Provide the (X, Y) coordinate of the cell's center where the given text is located.  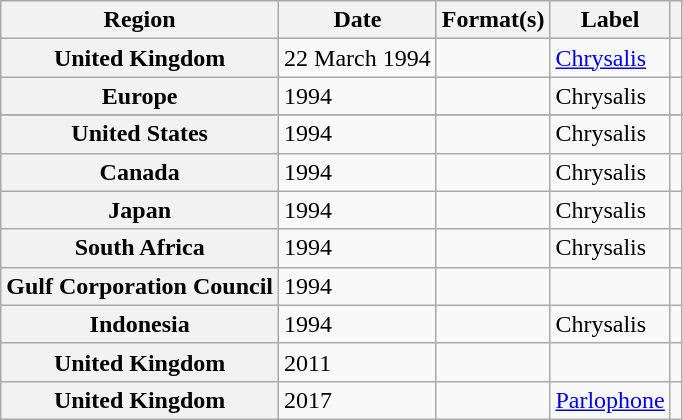
Europe (140, 96)
Format(s) (493, 20)
United States (140, 134)
Date (358, 20)
2017 (358, 400)
Label (610, 20)
2011 (358, 362)
22 March 1994 (358, 58)
Parlophone (610, 400)
Canada (140, 172)
Indonesia (140, 324)
South Africa (140, 248)
Region (140, 20)
Gulf Corporation Council (140, 286)
Japan (140, 210)
